Identify which cell holds the provided text, then report its [x, y] central coordinate. 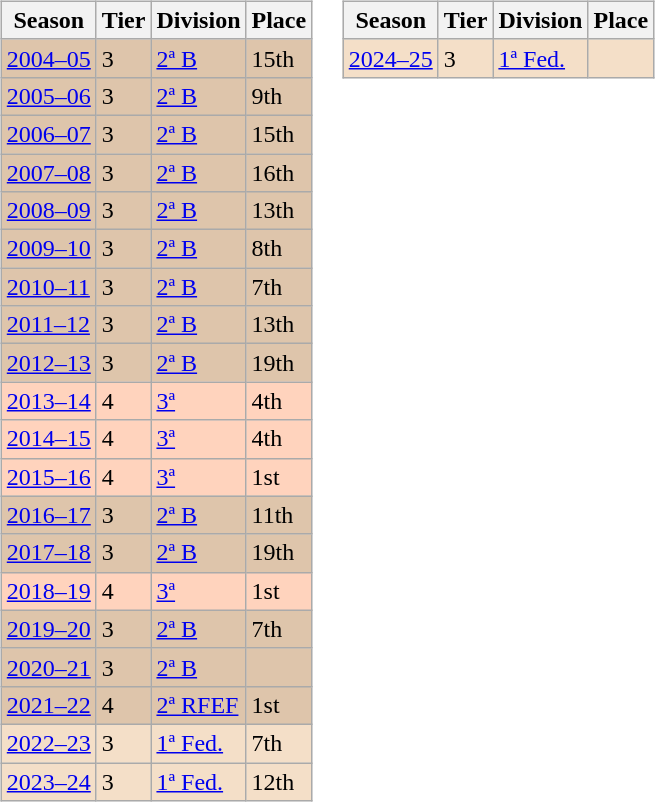
8th [279, 249]
2017–18 [48, 553]
2024–25 [390, 58]
2020–21 [48, 667]
16th [279, 173]
2012–13 [48, 363]
2014–15 [48, 439]
2015–16 [48, 477]
2023–24 [48, 781]
2009–10 [48, 249]
2018–19 [48, 591]
11th [279, 515]
2ª RFEF [198, 705]
2021–22 [48, 705]
2007–08 [48, 173]
2013–14 [48, 401]
12th [279, 781]
2022–23 [48, 743]
2004–05 [48, 58]
2019–20 [48, 629]
2008–09 [48, 211]
9th [279, 96]
2006–07 [48, 134]
2010–11 [48, 287]
2011–12 [48, 325]
2016–17 [48, 515]
2005–06 [48, 96]
